Search for the cell housing the specified text and yield its (x, y) center coordinate. 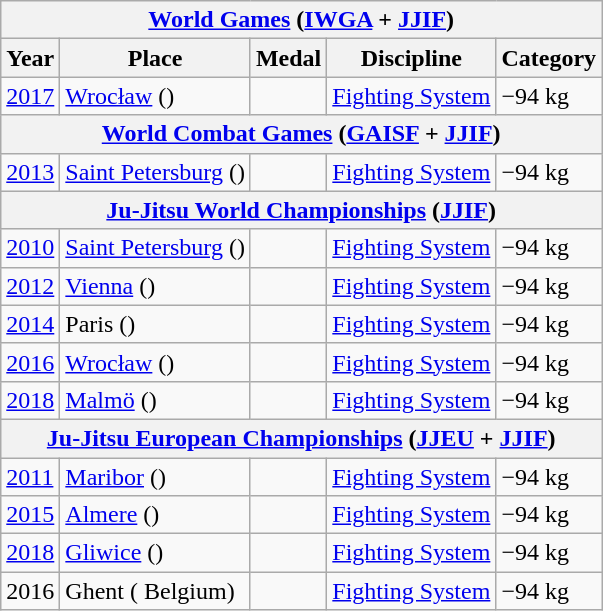
2011 (30, 477)
Place (156, 58)
Paris () (156, 324)
World Games (IWGA + JJIF) (302, 20)
2014 (30, 324)
Gliwice () (156, 553)
Vienna () (156, 286)
Category (549, 58)
Ju-Jitsu World Championships (JJIF) (302, 210)
Ju-Jitsu European Championships (JJEU + JJIF) (302, 438)
2013 (30, 172)
Medal (288, 58)
2017 (30, 96)
World Combat Games (GAISF + JJIF) (302, 134)
Almere () (156, 515)
Year (30, 58)
2015 (30, 515)
2012 (30, 286)
Maribor () (156, 477)
Ghent ( Belgium) (156, 591)
Malmö () (156, 400)
2010 (30, 248)
Discipline (412, 58)
